For the text-containing cell, return its midpoint in [x, y] coordinate format. 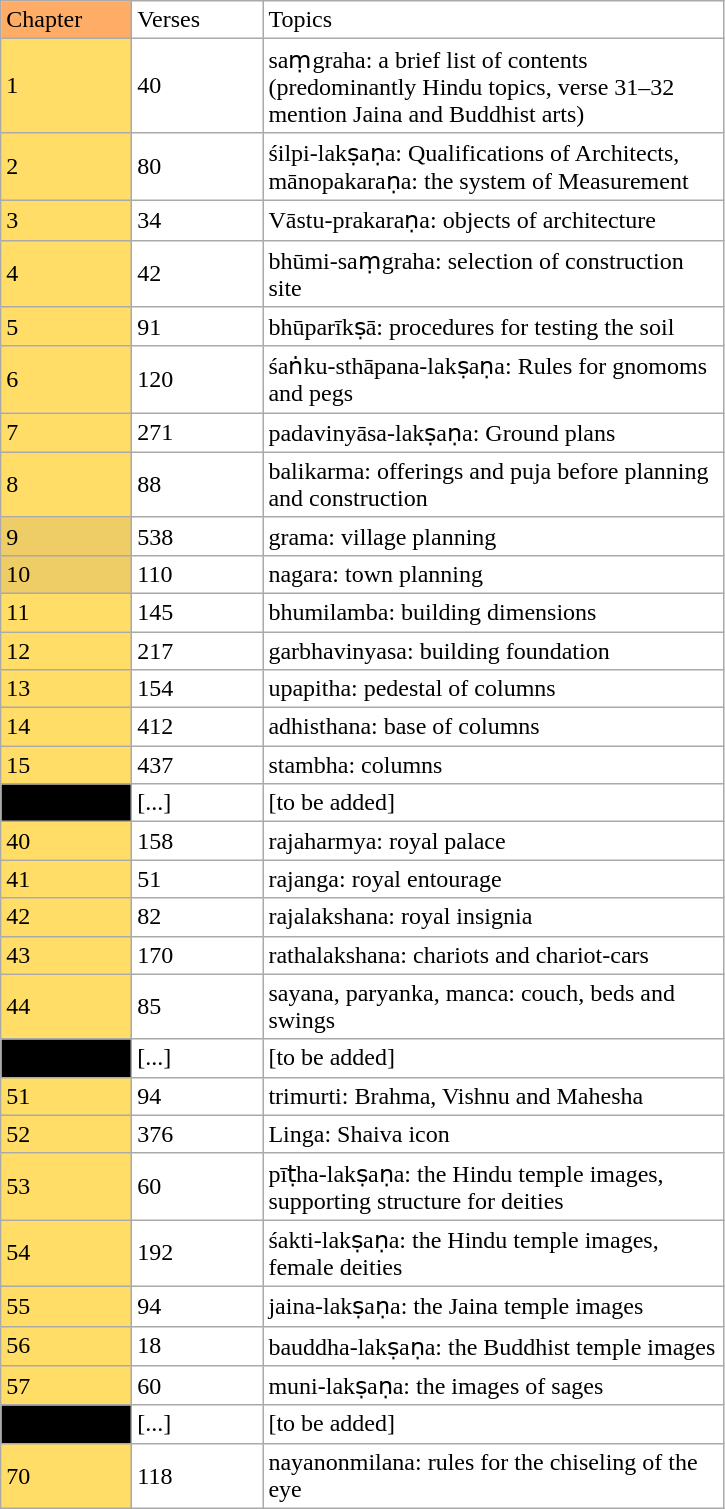
57 [66, 1386]
sayana, paryanka, manca: couch, beds and swings [494, 1006]
154 [198, 689]
6 [66, 380]
2 [66, 166]
53 [66, 1186]
80 [198, 166]
bhumilamba: building dimensions [494, 612]
158 [198, 841]
52 [66, 1134]
9 [66, 536]
18 [198, 1346]
grama: village planning [494, 536]
1 [66, 86]
rathalakshana: chariots and chariot-cars [494, 955]
44 [66, 1006]
bauddha-lakṣaṇa: the Buddhist temple images [494, 1346]
34 [198, 220]
412 [198, 727]
170 [198, 955]
pīṭha-lakṣaṇa: the Hindu temple images, supporting structure for deities [494, 1186]
56 [66, 1346]
82 [198, 917]
85 [198, 1006]
adhisthana: base of columns [494, 727]
70 [66, 1476]
bhūparīkṣā: procedures for testing the soil [494, 327]
8 [66, 484]
14 [66, 727]
538 [198, 536]
śakti-lakṣaṇa: the Hindu temple images, female deities [494, 1254]
śilpi-lakṣaṇa: Qualifications of Architects, mānopakaraṇa: the system of Measurement [494, 166]
bhūmi-saṃgraha: selection of construction site [494, 274]
118 [198, 1476]
Topics [494, 20]
120 [198, 380]
balikarma: offerings and puja before planning and construction [494, 484]
145 [198, 612]
3 [66, 220]
Verses [198, 20]
4 [66, 274]
Vāstu-prakaraṇa: objects of architecture [494, 220]
55 [66, 1306]
88 [198, 484]
stambha: columns [494, 765]
91 [198, 327]
padavinyāsa-lakṣaṇa: Ground plans [494, 433]
271 [198, 433]
110 [198, 574]
54 [66, 1254]
upapitha: pedestal of columns [494, 689]
saṃgraha: a brief list of contents (predominantly Hindu topics, verse 31–32 mention Jaina and Buddhist arts) [494, 86]
10 [66, 574]
trimurti: Brahma, Vishnu and Mahesha [494, 1096]
437 [198, 765]
5 [66, 327]
11 [66, 612]
41 [66, 879]
217 [198, 651]
7 [66, 433]
15 [66, 765]
nagara: town planning [494, 574]
rajanga: royal entourage [494, 879]
12 [66, 651]
Chapter [66, 20]
śaṅku-sthāpana-lakṣaṇa: Rules for gnomoms and pegs [494, 380]
43 [66, 955]
rajaharmya: royal palace [494, 841]
192 [198, 1254]
Linga: Shaiva icon [494, 1134]
13 [66, 689]
jaina-lakṣaṇa: the Jaina temple images [494, 1306]
muni-lakṣaṇa: the images of sages [494, 1386]
rajalakshana: royal insignia [494, 917]
nayanonmilana: rules for the chiseling of the eye [494, 1476]
garbhavinyasa: building foundation [494, 651]
376 [198, 1134]
